From the cell containing the given text, extract its center point as [x, y] coordinate. 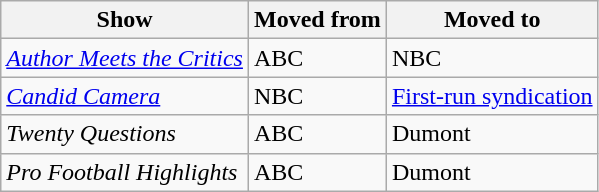
Author Meets the Critics [125, 58]
Show [125, 20]
Moved to [492, 20]
Moved from [317, 20]
Twenty Questions [125, 134]
First-run syndication [492, 96]
Candid Camera [125, 96]
Pro Football Highlights [125, 172]
